Output the (x, y) coordinate of the center of the cell containing the given text.  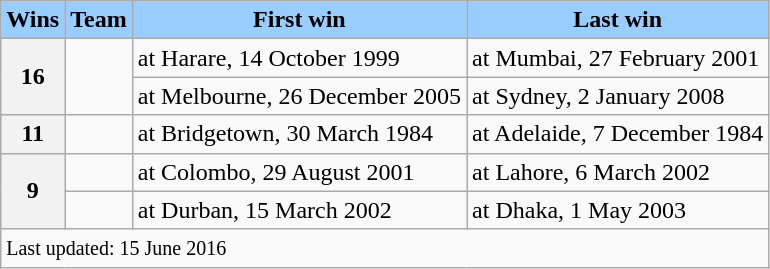
at Sydney, 2 January 2008 (618, 96)
at Durban, 15 March 2002 (299, 210)
at Dhaka, 1 May 2003 (618, 210)
at Adelaide, 7 December 1984 (618, 134)
Last updated: 15 June 2016 (385, 248)
at Harare, 14 October 1999 (299, 58)
at Mumbai, 27 February 2001 (618, 58)
First win (299, 20)
Team (99, 20)
at Melbourne, 26 December 2005 (299, 96)
11 (33, 134)
Last win (618, 20)
at Lahore, 6 March 2002 (618, 172)
16 (33, 77)
at Bridgetown, 30 March 1984 (299, 134)
9 (33, 191)
at Colombo, 29 August 2001 (299, 172)
Wins (33, 20)
